Search for the cell housing the specified text and yield its (x, y) center coordinate. 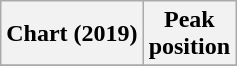
Peakposition (189, 34)
Chart (2019) (72, 34)
